Detect which cell encompasses the target text, then output its [x, y] center coordinate. 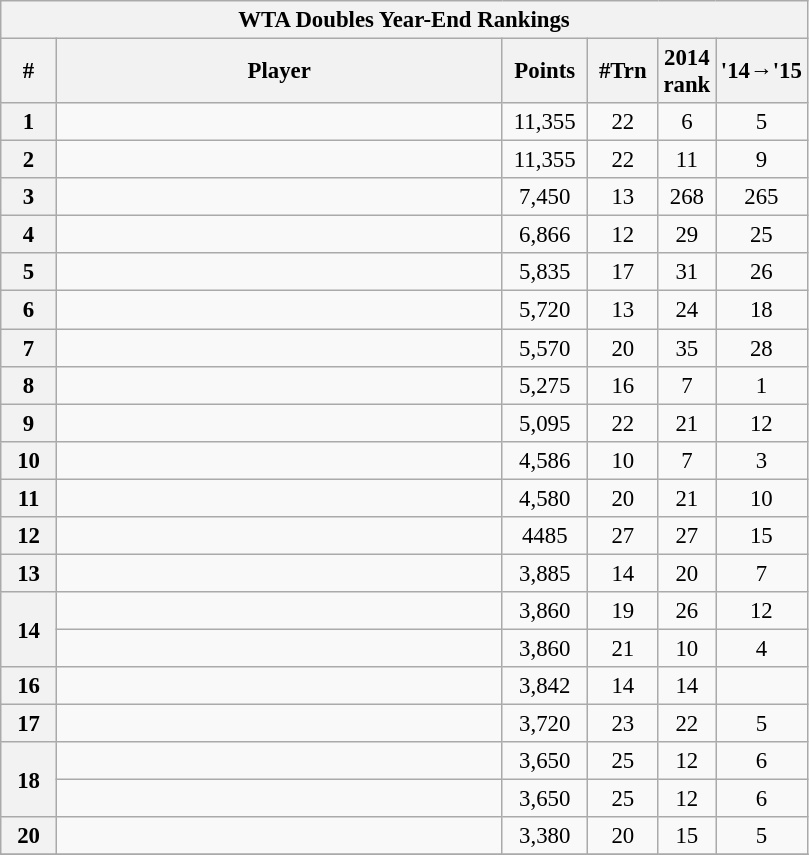
3,380 [545, 836]
Player [279, 72]
# [29, 72]
5,095 [545, 423]
5,720 [545, 310]
268 [686, 197]
4,586 [545, 460]
7,450 [545, 197]
29 [686, 235]
WTA Doubles Year-End Rankings [404, 20]
2 [29, 160]
3,842 [545, 686]
'14→'15 [762, 72]
#Trn [624, 72]
Points [545, 72]
4485 [545, 536]
31 [686, 273]
265 [762, 197]
19 [624, 611]
5,570 [545, 348]
3,885 [545, 573]
28 [762, 348]
5,835 [545, 273]
3,720 [545, 724]
35 [686, 348]
24 [686, 310]
23 [624, 724]
2014 rank [686, 72]
8 [29, 385]
5,275 [545, 385]
6,866 [545, 235]
4,580 [545, 498]
